Scan for the cell matching the given text and deliver its (X, Y) coordinate at center. 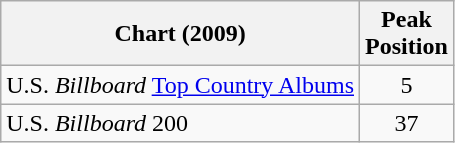
Chart (2009) (180, 34)
37 (407, 123)
5 (407, 85)
PeakPosition (407, 34)
U.S. Billboard 200 (180, 123)
U.S. Billboard Top Country Albums (180, 85)
